Output the [X, Y] coordinate of the center of the cell containing the given text.  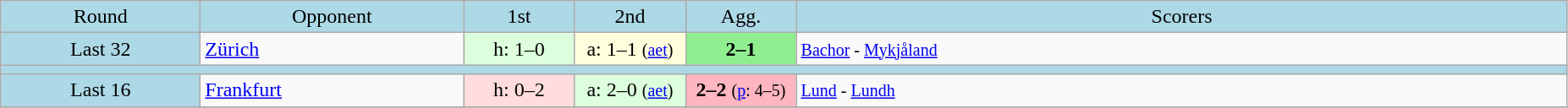
h: 1–0 [520, 49]
a: 1–1 (aet) [630, 49]
Bachor - Mykjåland [1181, 49]
h: 0–2 [520, 90]
Round [101, 17]
Last 16 [101, 90]
2–1 [741, 49]
Lund - Lundh [1181, 90]
2–2 (p: 4–5) [741, 90]
Agg. [741, 17]
Scorers [1181, 17]
Last 32 [101, 49]
Frankfurt [332, 90]
2nd [630, 17]
1st [520, 17]
a: 2–0 (aet) [630, 90]
Zürich [332, 49]
Opponent [332, 17]
